Output the [x, y] coordinate of the center of the cell containing the given text.  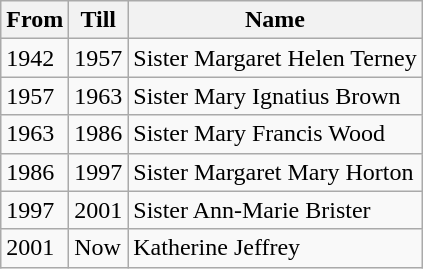
Till [98, 20]
Sister Mary Francis Wood [275, 134]
1942 [35, 58]
Now [98, 248]
Katherine Jeffrey [275, 248]
Sister Margaret Helen Terney [275, 58]
Sister Margaret Mary Horton [275, 172]
Sister Ann-Marie Brister [275, 210]
From [35, 20]
Sister Mary Ignatius Brown [275, 96]
Name [275, 20]
